Determine the [x, y] coordinate at the center of the cell enclosing the given text.  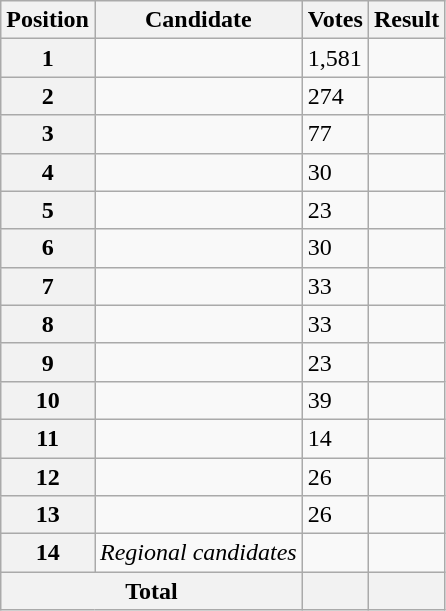
Result [406, 20]
1,581 [335, 58]
2 [48, 96]
39 [335, 400]
12 [48, 477]
Position [48, 20]
3 [48, 134]
1 [48, 58]
5 [48, 210]
13 [48, 515]
10 [48, 400]
7 [48, 286]
Total [152, 591]
8 [48, 324]
11 [48, 438]
6 [48, 248]
Votes [335, 20]
77 [335, 134]
4 [48, 172]
Regional candidates [198, 553]
274 [335, 96]
Candidate [198, 20]
9 [48, 362]
